Identify which cell holds the provided text, then report its [X, Y] central coordinate. 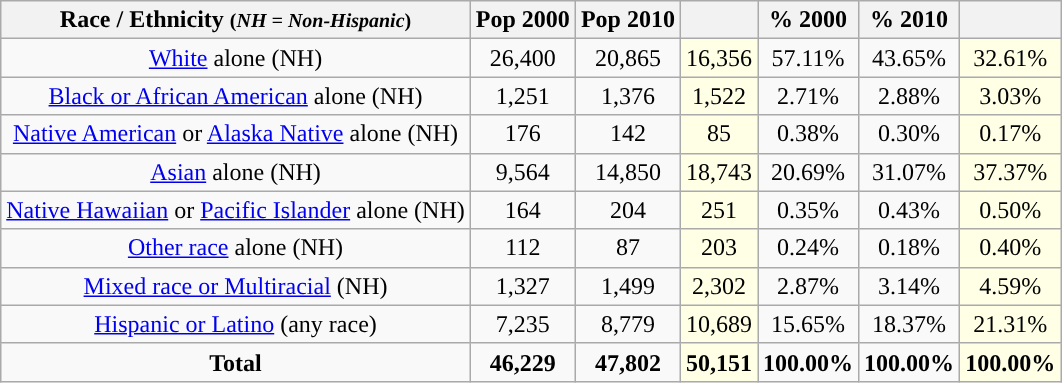
46,229 [522, 362]
204 [628, 210]
Asian alone (NH) [236, 172]
0.50% [1010, 210]
0.30% [910, 134]
47,802 [628, 362]
87 [628, 248]
10,689 [718, 324]
White alone (NH) [236, 58]
32.61% [1010, 58]
% 2000 [808, 20]
Mixed race or Multiracial (NH) [236, 286]
Native Hawaiian or Pacific Islander alone (NH) [236, 210]
Black or African American alone (NH) [236, 96]
26,400 [522, 58]
1,251 [522, 96]
7,235 [522, 324]
20.69% [808, 172]
2,302 [718, 286]
57.11% [808, 58]
2.71% [808, 96]
43.65% [910, 58]
142 [628, 134]
50,151 [718, 362]
2.88% [910, 96]
18,743 [718, 172]
Race / Ethnicity (NH = Non-Hispanic) [236, 20]
0.18% [910, 248]
251 [718, 210]
112 [522, 248]
0.38% [808, 134]
1,522 [718, 96]
85 [718, 134]
0.40% [1010, 248]
0.24% [808, 248]
1,499 [628, 286]
% 2010 [910, 20]
203 [718, 248]
0.35% [808, 210]
8,779 [628, 324]
4.59% [1010, 286]
Total [236, 362]
9,564 [522, 172]
Pop 2000 [522, 20]
3.03% [1010, 96]
15.65% [808, 324]
1,327 [522, 286]
Hispanic or Latino (any race) [236, 324]
21.31% [1010, 324]
Native American or Alaska Native alone (NH) [236, 134]
16,356 [718, 58]
0.17% [1010, 134]
37.37% [1010, 172]
Other race alone (NH) [236, 248]
14,850 [628, 172]
176 [522, 134]
3.14% [910, 286]
18.37% [910, 324]
164 [522, 210]
31.07% [910, 172]
0.43% [910, 210]
20,865 [628, 58]
Pop 2010 [628, 20]
2.87% [808, 286]
1,376 [628, 96]
